Detect which cell encompasses the target text, then output its (X, Y) center coordinate. 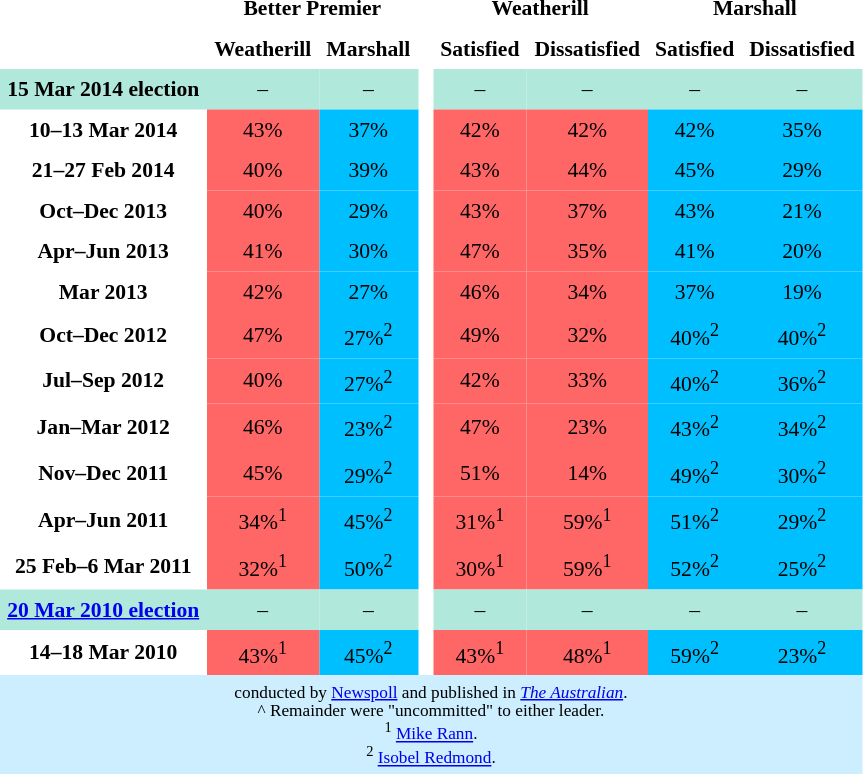
34% (588, 291)
30%2 (802, 473)
20 Mar 2010 election (104, 609)
36%2 (802, 381)
21–27 Feb 2014 (104, 170)
21% (802, 210)
27% (368, 291)
20% (802, 251)
52%2 (695, 566)
19% (802, 291)
Weatherill (263, 48)
44% (588, 170)
48%1 (588, 652)
conducted by Newspoll and published in The Australian.^ Remainder were "uncommitted" to either leader.1 Mike Rann.2 Isobel Redmond. (432, 724)
34%1 (263, 519)
23% (588, 427)
Nov–Dec 2011 (104, 473)
10–13 Mar 2014 (104, 129)
15 Mar 2014 election (104, 89)
Mar 2013 (104, 291)
25 Feb–6 Mar 2011 (104, 566)
51% (480, 473)
31%1 (480, 519)
Jan–Mar 2012 (104, 427)
30% (368, 251)
39% (368, 170)
25%2 (802, 566)
Jul–Sep 2012 (104, 381)
32%1 (263, 566)
49% (480, 335)
49%2 (695, 473)
59%2 (695, 652)
14–18 Mar 2010 (104, 652)
51%2 (695, 519)
32% (588, 335)
Apr–Jun 2013 (104, 251)
Marshall (368, 48)
43%2 (695, 427)
14% (588, 473)
30%1 (480, 566)
34%2 (802, 427)
Oct–Dec 2013 (104, 210)
50%2 (368, 566)
33% (588, 381)
Oct–Dec 2012 (104, 335)
Apr–Jun 2011 (104, 519)
